Scan for the cell matching the given text and deliver its (X, Y) coordinate at center. 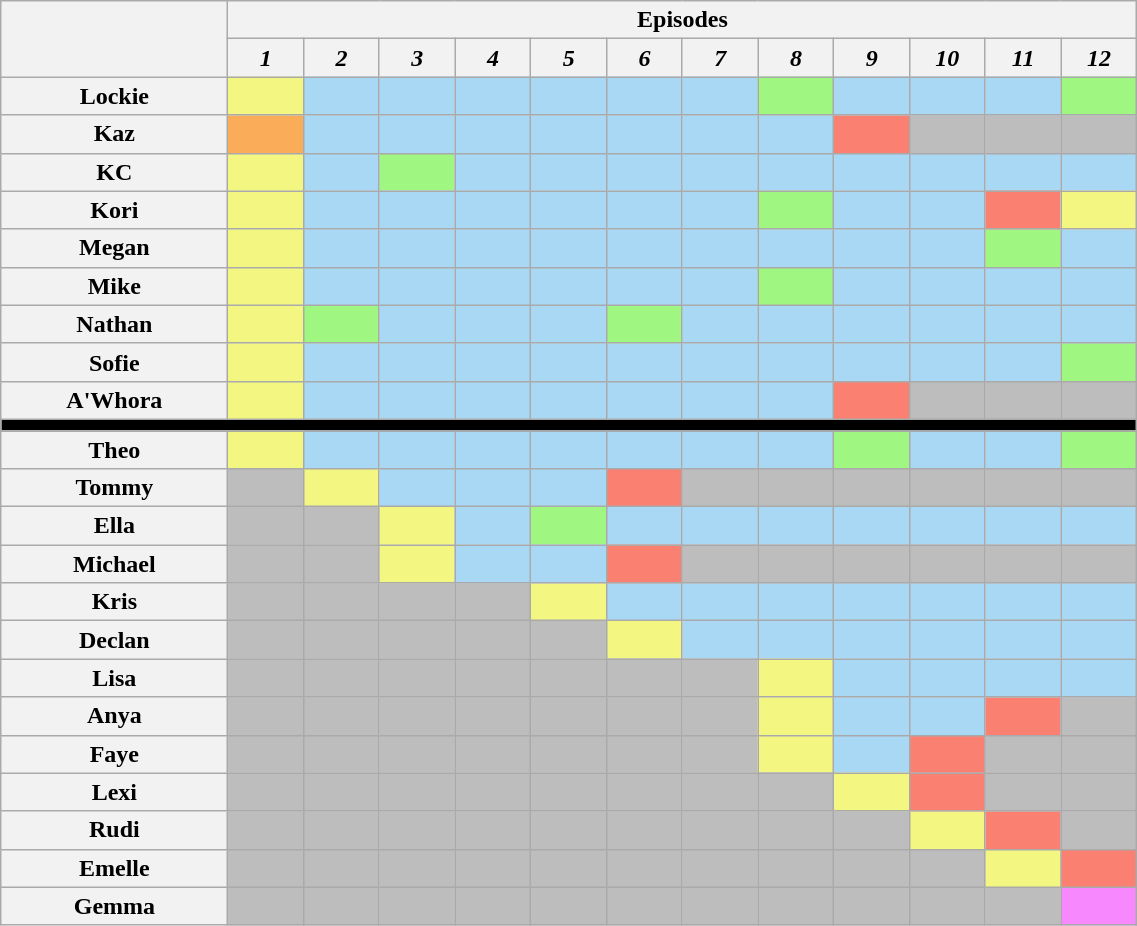
Theo (114, 449)
Sofie (114, 362)
A'Whora (114, 400)
12 (1099, 58)
Lexi (114, 792)
4 (493, 58)
Kori (114, 210)
11 (1023, 58)
6 (645, 58)
Lisa (114, 678)
Emelle (114, 868)
Rudi (114, 830)
Tommy (114, 488)
Anya (114, 716)
Episodes (682, 20)
8 (796, 58)
3 (417, 58)
10 (948, 58)
Gemma (114, 906)
Megan (114, 248)
Nathan (114, 324)
KC (114, 172)
5 (569, 58)
9 (872, 58)
Mike (114, 286)
Kris (114, 602)
Ella (114, 526)
Faye (114, 754)
1 (266, 58)
Michael (114, 564)
Declan (114, 640)
Kaz (114, 134)
7 (720, 58)
2 (342, 58)
Lockie (114, 96)
